From the cell containing the given text, extract its center point as (X, Y) coordinate. 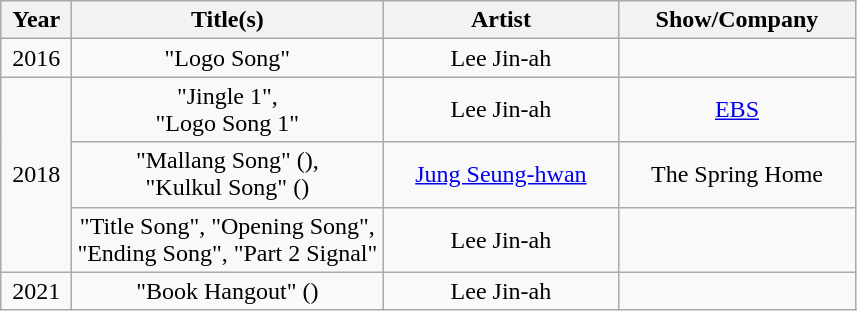
"Mallang Song" (),"Kulkul Song" () (228, 174)
Artist (501, 20)
2021 (36, 291)
"Title Song", "Opening Song", "Ending Song", "Part 2 Signal" (228, 240)
2018 (36, 174)
"Jingle 1", "Logo Song 1" (228, 110)
Show/Company (737, 20)
Title(s) (228, 20)
2016 (36, 58)
EBS (737, 110)
Year (36, 20)
"Book Hangout" () (228, 291)
Jung Seung-hwan (501, 174)
The Spring Home (737, 174)
"Logo Song" (228, 58)
